For the text-containing cell, return its midpoint in (x, y) coordinate format. 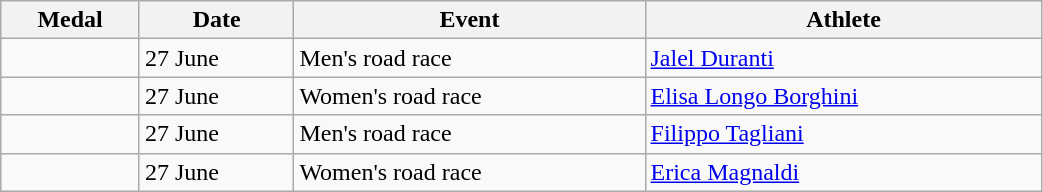
Erica Magnaldi (844, 172)
Filippo Tagliani (844, 134)
Elisa Longo Borghini (844, 96)
Date (216, 20)
Jalel Duranti (844, 58)
Athlete (844, 20)
Medal (70, 20)
Event (470, 20)
